Pinpoint the cell where the given text exists, returning its (X, Y) midpoint coordinate. 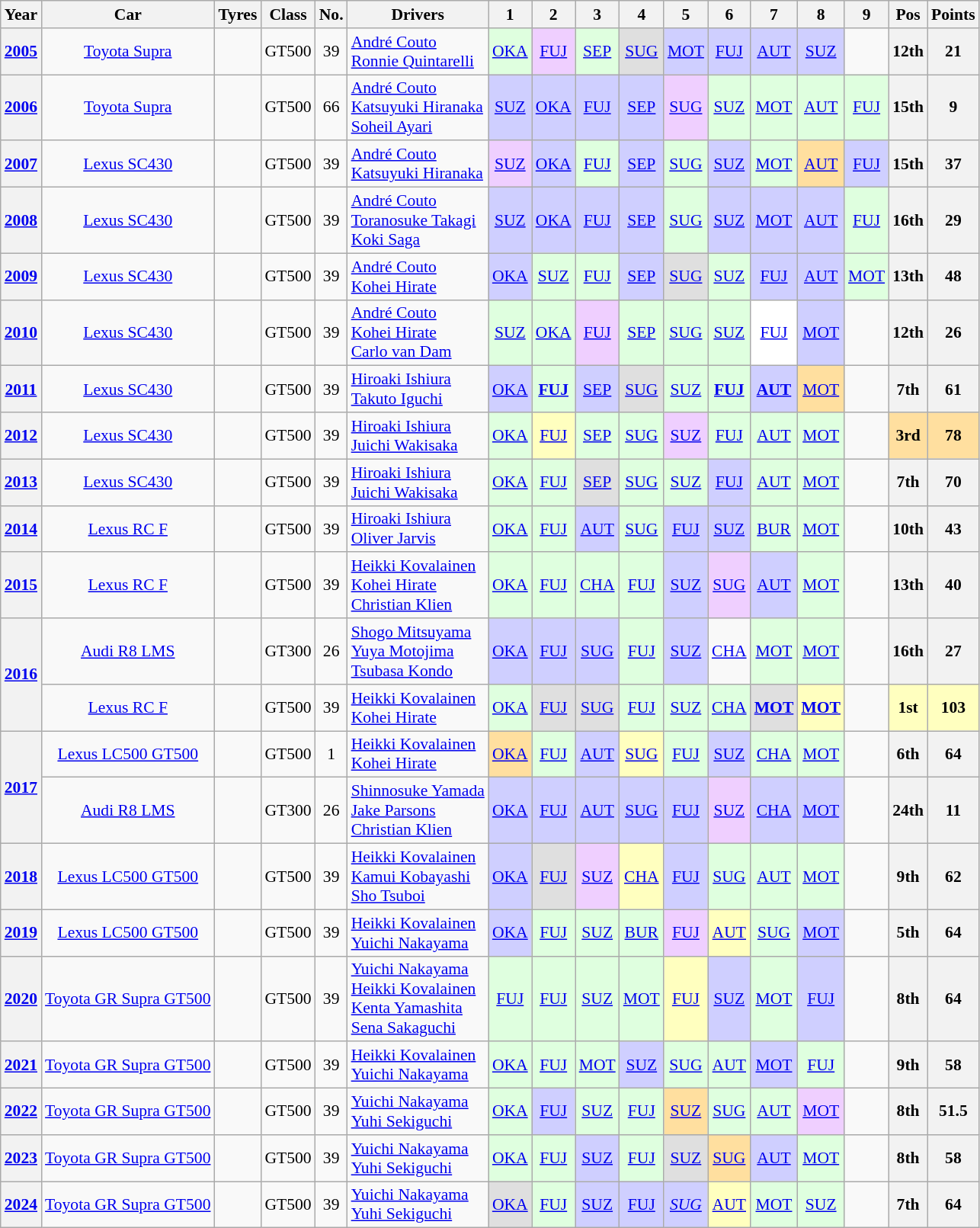
62 (953, 877)
70 (953, 482)
40 (953, 585)
Points (953, 14)
2007 (21, 165)
78 (953, 436)
André Couto Ronnie Quintarelli (418, 52)
Yuichi Nakayama Heikki Kovalainen Kenta Yamashita Sena Sakaguchi (418, 999)
37 (953, 165)
2 (553, 14)
2021 (21, 1066)
5th (908, 933)
51.5 (953, 1111)
Tyres (238, 14)
2016 (21, 675)
2005 (21, 52)
43 (953, 529)
No. (331, 14)
Year (21, 14)
2012 (21, 436)
6 (729, 14)
11 (953, 811)
3 (597, 14)
Drivers (418, 14)
21 (953, 52)
2013 (21, 482)
André Couto Katsuyuki Hiranaka (418, 165)
André Couto Toranosuke Takagi Koki Saga (418, 221)
Heikki Kovalainen Kohei Hirate Christian Klien (418, 585)
Pos (908, 14)
2015 (21, 585)
10th (908, 529)
24th (908, 811)
2023 (21, 1159)
5 (686, 14)
7 (774, 14)
2019 (21, 933)
Hiroaki Ishiura Takuto Iguchi (418, 389)
2011 (21, 389)
61 (953, 389)
2022 (21, 1111)
2020 (21, 999)
103 (953, 707)
2006 (21, 108)
Class (288, 14)
66 (331, 108)
4 (642, 14)
André Couto Katsuyuki Hiranaka Soheil Ayari (418, 108)
André Couto Kohei Hirate Carlo van Dam (418, 332)
29 (953, 221)
8 (821, 14)
Shogo Mitsuyama Yuya Motojima Tsubasa Kondo (418, 651)
André Couto Kohei Hirate (418, 276)
48 (953, 276)
2018 (21, 877)
2008 (21, 221)
Hiroaki Ishiura Oliver Jarvis (418, 529)
2014 (21, 529)
2024 (21, 1204)
27 (953, 651)
Car (128, 14)
2017 (21, 787)
Heikki Kovalainen Kamui Kobayashi Sho Tsuboi (418, 877)
2009 (21, 276)
Shinnosuke Yamada Jake Parsons Christian Klien (418, 811)
6th (908, 755)
1st (908, 707)
2010 (21, 332)
3rd (908, 436)
